Detect which cell encompasses the target text, then output its (X, Y) center coordinate. 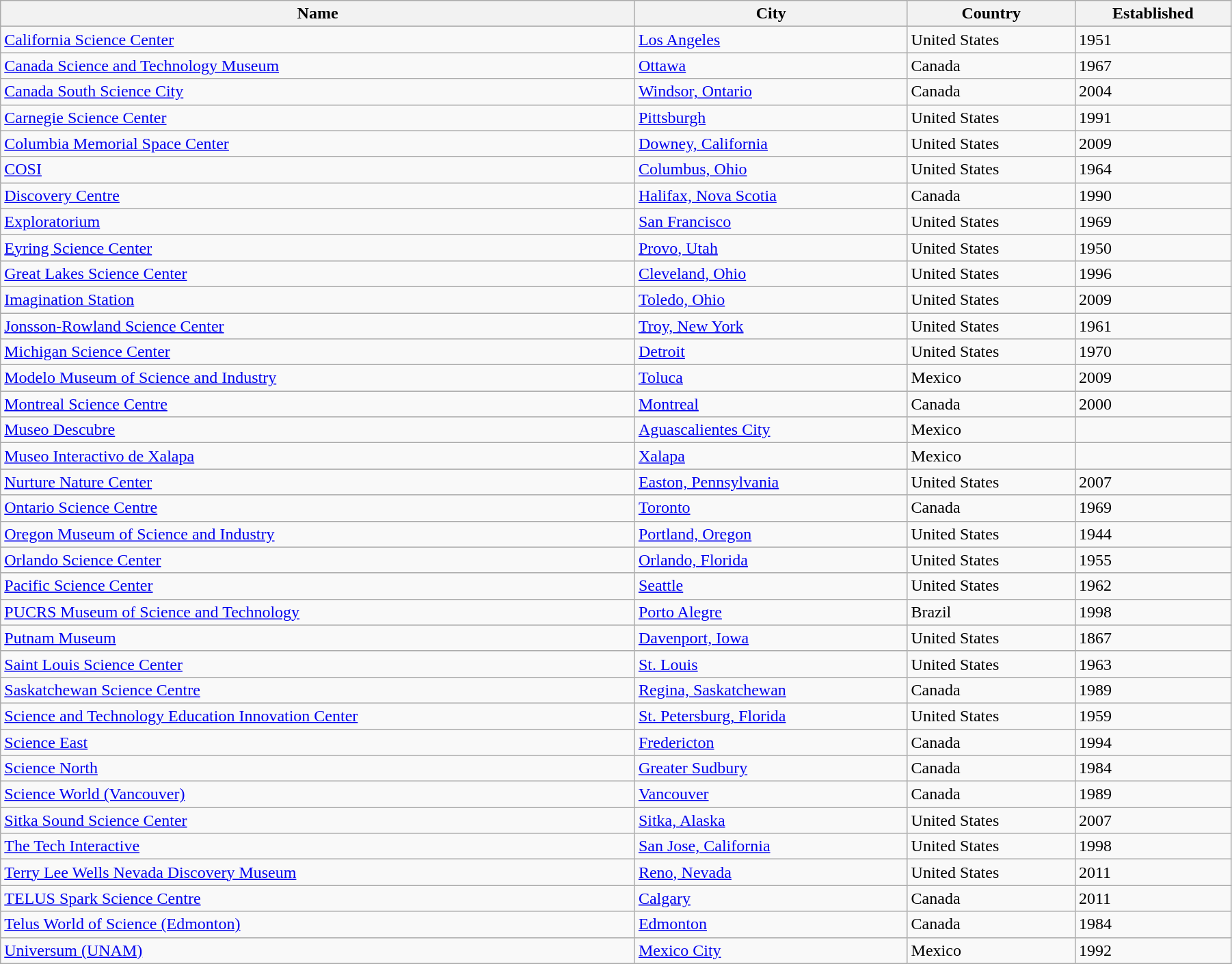
Science North (318, 768)
Ontario Science Centre (318, 508)
Science World (Vancouver) (318, 794)
Aguascalientes City (771, 430)
Sitka, Alaska (771, 820)
Saint Louis Science Center (318, 664)
Toledo, Ohio (771, 299)
Nurture Nature Center (318, 482)
Troy, New York (771, 326)
Name (318, 14)
Portland, Oregon (771, 534)
Canada Science and Technology Museum (318, 66)
Eyring Science Center (318, 247)
1970 (1153, 352)
Discovery Centre (318, 196)
Columbia Memorial Space Center (318, 144)
Imagination Station (318, 299)
Mexico City (771, 950)
1992 (1153, 950)
Pittsburgh (771, 118)
Oregon Museum of Science and Industry (318, 534)
1867 (1153, 638)
Great Lakes Science Center (318, 273)
City (771, 14)
COSI (318, 170)
Exploratorium (318, 222)
Detroit (771, 352)
Telus World of Science (Edmonton) (318, 924)
1944 (1153, 534)
St. Petersburg, Florida (771, 716)
Calgary (771, 898)
St. Louis (771, 664)
Reno, Nevada (771, 872)
Science East (318, 742)
1964 (1153, 170)
1962 (1153, 586)
TELUS Spark Science Centre (318, 898)
Downey, California (771, 144)
Carnegie Science Center (318, 118)
Porto Alegre (771, 612)
1950 (1153, 247)
PUCRS Museum of Science and Technology (318, 612)
Saskatchewan Science Centre (318, 690)
Montreal Science Centre (318, 404)
Jonsson-Rowland Science Center (318, 326)
Halifax, Nova Scotia (771, 196)
Michigan Science Center (318, 352)
Country (991, 14)
Pacific Science Center (318, 586)
Universum (UNAM) (318, 950)
Toronto (771, 508)
Orlando, Florida (771, 560)
Seattle (771, 586)
Easton, Pennsylvania (771, 482)
1991 (1153, 118)
Columbus, Ohio (771, 170)
Cleveland, Ohio (771, 273)
Greater Sudbury (771, 768)
Davenport, Iowa (771, 638)
Museo Interactivo de Xalapa (318, 456)
Established (1153, 14)
1967 (1153, 66)
Canada South Science City (318, 92)
Los Angeles (771, 40)
California Science Center (318, 40)
Ottawa (771, 66)
1955 (1153, 560)
Terry Lee Wells Nevada Discovery Museum (318, 872)
2000 (1153, 404)
Brazil (991, 612)
Modelo Museum of Science and Industry (318, 378)
1963 (1153, 664)
Edmonton (771, 924)
Orlando Science Center (318, 560)
1961 (1153, 326)
1959 (1153, 716)
Toluca (771, 378)
Provo, Utah (771, 247)
Vancouver (771, 794)
1996 (1153, 273)
Windsor, Ontario (771, 92)
Sitka Sound Science Center (318, 820)
Xalapa (771, 456)
Fredericton (771, 742)
Regina, Saskatchewan (771, 690)
2004 (1153, 92)
San Jose, California (771, 846)
Museo Descubre (318, 430)
1990 (1153, 196)
1994 (1153, 742)
Science and Technology Education Innovation Center (318, 716)
San Francisco (771, 222)
Montreal (771, 404)
Putnam Museum (318, 638)
The Tech Interactive (318, 846)
1951 (1153, 40)
